Determine the (X, Y) coordinate at the center of the cell enclosing the given text.  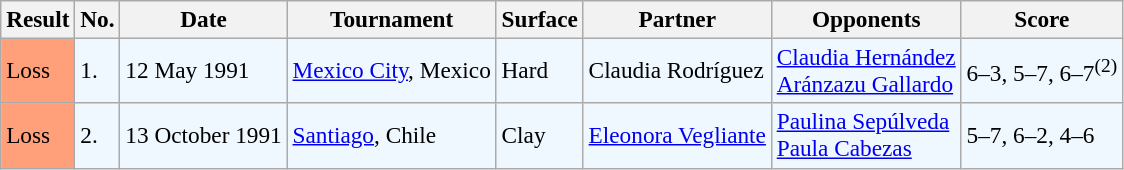
Hard (540, 70)
Eleonora Vegliante (677, 136)
Claudia Hernández Aránzazu Gallardo (866, 70)
Tournament (392, 19)
Clay (540, 136)
1. (98, 70)
12 May 1991 (204, 70)
Result (38, 19)
Claudia Rodríguez (677, 70)
6–3, 5–7, 6–7(2) (1042, 70)
No. (98, 19)
Opponents (866, 19)
Date (204, 19)
Santiago, Chile (392, 136)
5–7, 6–2, 4–6 (1042, 136)
Mexico City, Mexico (392, 70)
2. (98, 136)
Paulina Sepúlveda Paula Cabezas (866, 136)
13 October 1991 (204, 136)
Partner (677, 19)
Surface (540, 19)
Score (1042, 19)
